Identify which cell holds the provided text, then report its [x, y] central coordinate. 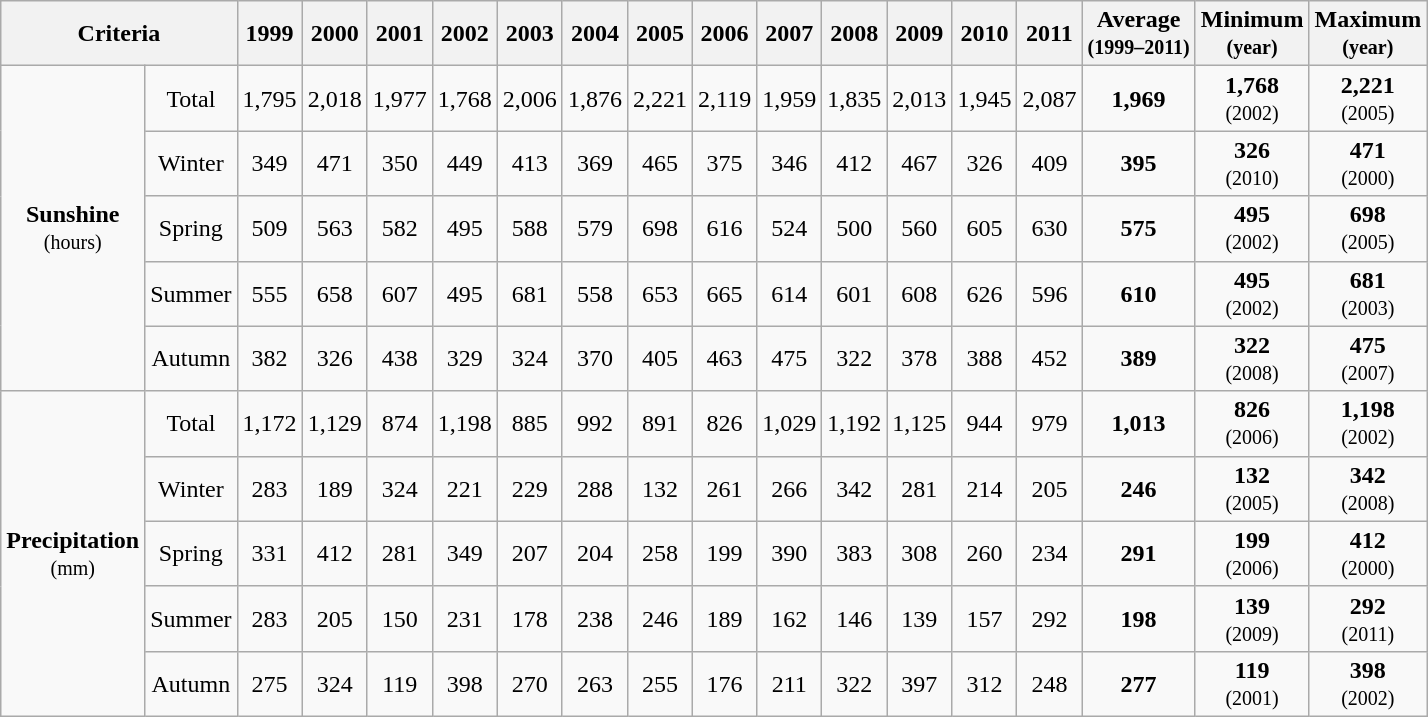
398 [464, 684]
2005 [660, 34]
176 [725, 684]
150 [400, 618]
698 [660, 228]
2,087 [1050, 98]
350 [400, 164]
2,221 [660, 98]
665 [725, 294]
2002 [464, 34]
2011 [1050, 34]
214 [984, 488]
199 [725, 554]
412(2000) [1368, 554]
2001 [400, 34]
238 [594, 618]
2,006 [530, 98]
560 [920, 228]
375 [725, 164]
390 [790, 554]
204 [594, 554]
342 [854, 488]
258 [660, 554]
331 [270, 554]
596 [1050, 294]
322(2008) [1252, 358]
199(2006) [1252, 554]
383 [854, 554]
465 [660, 164]
630 [1050, 228]
388 [984, 358]
653 [660, 294]
2007 [790, 34]
Precipitation(mm) [73, 554]
288 [594, 488]
292 [1050, 618]
1,945 [984, 98]
2,119 [725, 98]
563 [334, 228]
389 [1138, 358]
475 [790, 358]
409 [1050, 164]
Criteria [119, 34]
500 [854, 228]
2006 [725, 34]
397 [920, 684]
826 [725, 424]
132 [660, 488]
2008 [854, 34]
891 [660, 424]
398(2002) [1368, 684]
312 [984, 684]
658 [334, 294]
1,029 [790, 424]
626 [984, 294]
452 [1050, 358]
463 [725, 358]
610 [1138, 294]
234 [1050, 554]
346 [790, 164]
1,125 [920, 424]
Average (1999–2011) [1138, 34]
2,013 [920, 98]
588 [530, 228]
874 [400, 424]
579 [594, 228]
329 [464, 358]
231 [464, 618]
826(2006) [1252, 424]
119(2001) [1252, 684]
229 [530, 488]
261 [725, 488]
608 [920, 294]
2009 [920, 34]
207 [530, 554]
2,221(2005) [1368, 98]
524 [790, 228]
260 [984, 554]
1,013 [1138, 424]
509 [270, 228]
1,969 [1138, 98]
944 [984, 424]
471 [334, 164]
291 [1138, 554]
255 [660, 684]
395 [1138, 164]
1,198(2002) [1368, 424]
605 [984, 228]
378 [920, 358]
1,835 [854, 98]
Maximum(year) [1368, 34]
413 [530, 164]
885 [530, 424]
1,192 [854, 424]
221 [464, 488]
558 [594, 294]
1,768(2002) [1252, 98]
1,768 [464, 98]
616 [725, 228]
Minimum(year) [1252, 34]
471(2000) [1368, 164]
211 [790, 684]
277 [1138, 684]
475(2007) [1368, 358]
1,129 [334, 424]
275 [270, 684]
178 [530, 618]
2003 [530, 34]
248 [1050, 684]
2,018 [334, 98]
119 [400, 684]
1999 [270, 34]
2004 [594, 34]
1,172 [270, 424]
681(2003) [1368, 294]
326(2010) [1252, 164]
1,198 [464, 424]
681 [530, 294]
139 [920, 618]
601 [854, 294]
992 [594, 424]
369 [594, 164]
342(2008) [1368, 488]
2010 [984, 34]
438 [400, 358]
139(2009) [1252, 618]
266 [790, 488]
555 [270, 294]
Sunshine (hours) [73, 228]
405 [660, 358]
1,876 [594, 98]
162 [790, 618]
1,977 [400, 98]
1,959 [790, 98]
979 [1050, 424]
263 [594, 684]
132(2005) [1252, 488]
198 [1138, 618]
146 [854, 618]
157 [984, 618]
2000 [334, 34]
382 [270, 358]
1,795 [270, 98]
582 [400, 228]
467 [920, 164]
292(2011) [1368, 618]
308 [920, 554]
575 [1138, 228]
607 [400, 294]
270 [530, 684]
614 [790, 294]
698(2005) [1368, 228]
449 [464, 164]
370 [594, 358]
